Scan for the cell matching the given text and deliver its [x, y] coordinate at center. 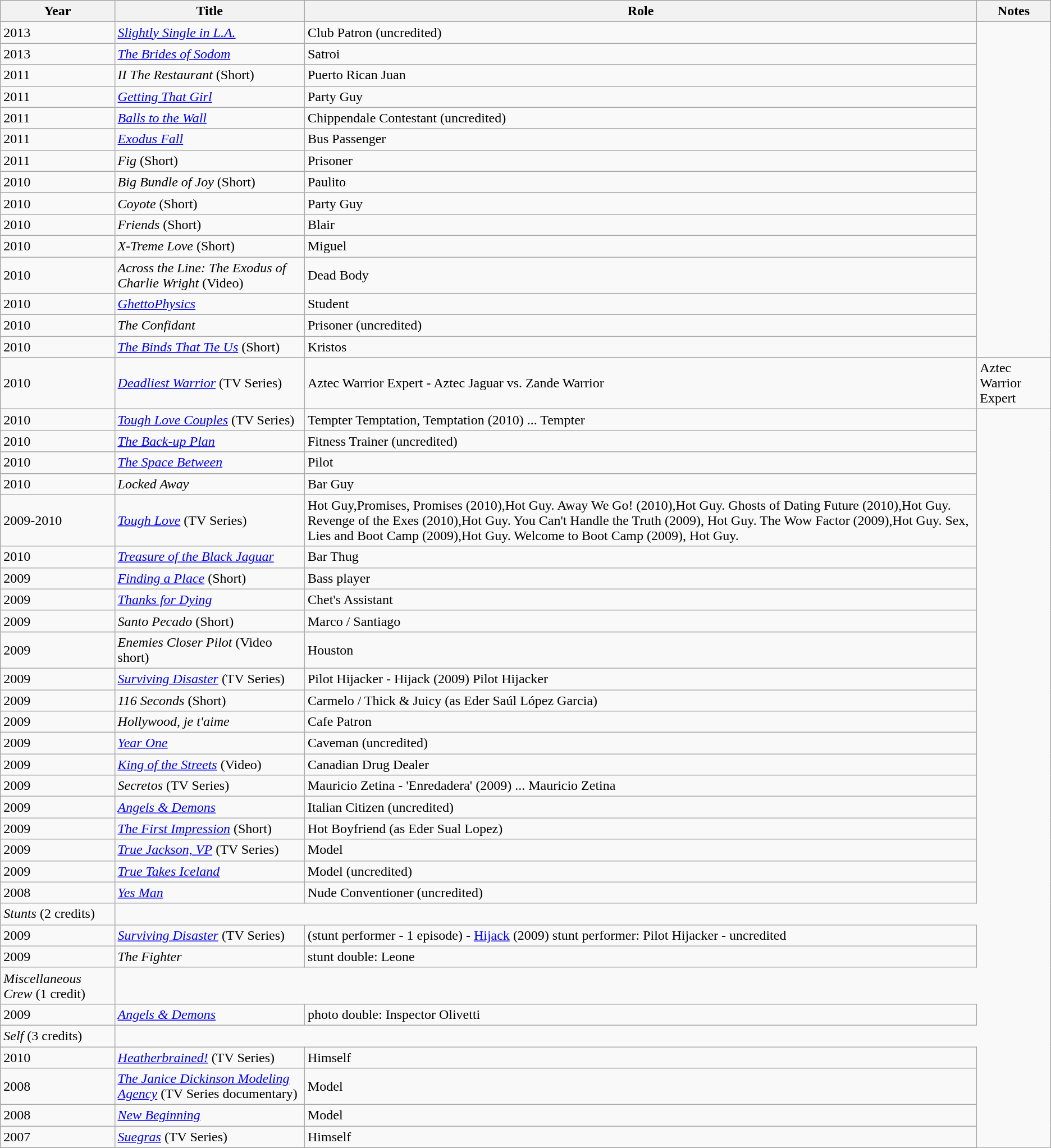
Thanks for Dying [209, 600]
The Space Between [209, 463]
Treasure of the Black Jaguar [209, 557]
Model (uncredited) [640, 871]
Coyote (Short) [209, 203]
Prisoner [640, 161]
Satroi [640, 54]
Title [209, 11]
116 Seconds (Short) [209, 700]
New Beginning [209, 1115]
The Janice Dickinson Modeling Agency (TV Series documentary) [209, 1087]
Hot Boyfriend (as Eder Sual Lopez) [640, 829]
Cafe Patron [640, 722]
(stunt performer - 1 episode) - Hijack (2009) stunt performer: Pilot Hijacker - uncredited [640, 935]
The Brides of Sodom [209, 54]
Bus Passenger [640, 139]
True Jackson, VP (TV Series) [209, 850]
Houston [640, 650]
Suegras (TV Series) [209, 1137]
True Takes Iceland [209, 871]
Aztec Warrior Expert [1014, 383]
Canadian Drug Dealer [640, 765]
King of the Streets (Video) [209, 765]
Caveman (uncredited) [640, 743]
Finding a Place (Short) [209, 578]
The First Impression (Short) [209, 829]
Role [640, 11]
Pilot [640, 463]
Heatherbrained! (TV Series) [209, 1057]
Stunts (2 credits) [57, 914]
Paulito [640, 182]
The Back-up Plan [209, 441]
Slightly Single in L.A. [209, 33]
Bass player [640, 578]
Nude Conventioner (uncredited) [640, 893]
GhettoPhysics [209, 304]
Kristos [640, 347]
Locked Away [209, 484]
Self (3 credits) [57, 1036]
Enemies Closer Pilot (Video short) [209, 650]
Marco / Santiago [640, 621]
Year [57, 11]
Hollywood, je t'aime [209, 722]
Chippendale Contestant (uncredited) [640, 118]
Mauricio Zetina - 'Enredadera' (2009) ... Mauricio Zetina [640, 786]
Balls to the Wall [209, 118]
Year One [209, 743]
Tough Love (TV Series) [209, 520]
Across the Line: The Exodus of Charlie Wright (Video) [209, 275]
Tough Love Couples (TV Series) [209, 420]
Dead Body [640, 275]
Aztec Warrior Expert - Aztec Jaguar vs. Zande Warrior [640, 383]
2009-2010 [57, 520]
Yes Man [209, 893]
stunt double: Leone [640, 957]
Getting That Girl [209, 97]
Blair [640, 225]
Puerto Rican Juan [640, 75]
Tempter Temptation, Temptation (2010) ... Tempter [640, 420]
Notes [1014, 11]
The Confidant [209, 326]
Student [640, 304]
Club Patron (uncredited) [640, 33]
Exodus Fall [209, 139]
Prisoner (uncredited) [640, 326]
2007 [57, 1137]
X-Treme Love (Short) [209, 246]
Miscellaneous Crew (1 credit) [57, 986]
The Fighter [209, 957]
Chet's Assistant [640, 600]
Pilot Hijacker - Hijack (2009) Pilot Hijacker [640, 679]
Friends (Short) [209, 225]
Secretos (TV Series) [209, 786]
Fig (Short) [209, 161]
Bar Thug [640, 557]
Bar Guy [640, 484]
The Binds That Tie Us (Short) [209, 347]
Italian Citizen (uncredited) [640, 807]
Carmelo / Thick & Juicy (as Eder Saúl López Garcia) [640, 700]
Santo Pecado (Short) [209, 621]
Big Bundle of Joy (Short) [209, 182]
Miguel [640, 246]
II The Restaurant (Short) [209, 75]
Fitness Trainer (uncredited) [640, 441]
Deadliest Warrior (TV Series) [209, 383]
photo double: Inspector Olivetti [640, 1014]
